Search for the cell housing the specified text and yield its [x, y] center coordinate. 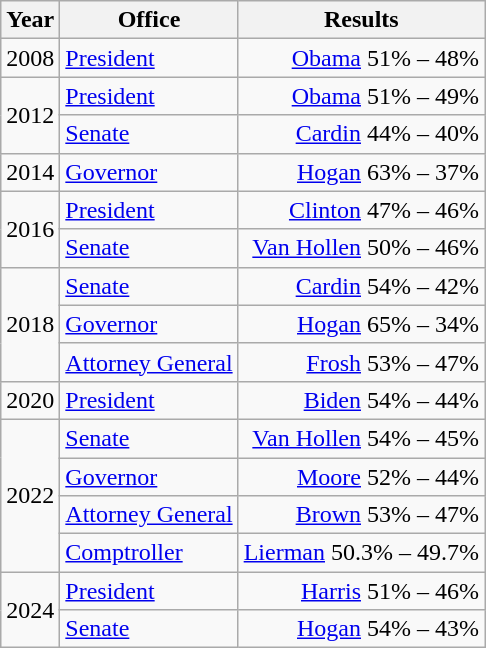
2018 [30, 324]
Cardin 54% – 42% [361, 286]
2008 [30, 58]
Office [149, 20]
Clinton 47% – 46% [361, 210]
Comptroller [149, 553]
2016 [30, 229]
2024 [30, 610]
2014 [30, 172]
Results [361, 20]
2012 [30, 115]
Brown 53% – 47% [361, 515]
2022 [30, 495]
Obama 51% – 49% [361, 96]
Moore 52% – 44% [361, 477]
Hogan 54% – 43% [361, 629]
Year [30, 20]
Hogan 65% – 34% [361, 324]
Cardin 44% – 40% [361, 134]
Harris 51% – 46% [361, 591]
Biden 54% – 44% [361, 400]
Van Hollen 54% – 45% [361, 438]
Frosh 53% – 47% [361, 362]
Lierman 50.3% – 49.7% [361, 553]
Obama 51% – 48% [361, 58]
Van Hollen 50% – 46% [361, 248]
Hogan 63% – 37% [361, 172]
2020 [30, 400]
